Determine the (x, y) coordinate at the center of the cell enclosing the given text.  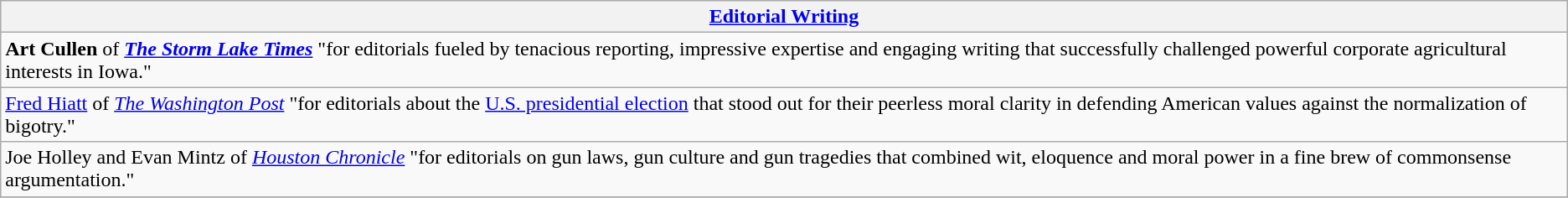
Editorial Writing (784, 17)
